From the cell containing the given text, extract its center point as [X, Y] coordinate. 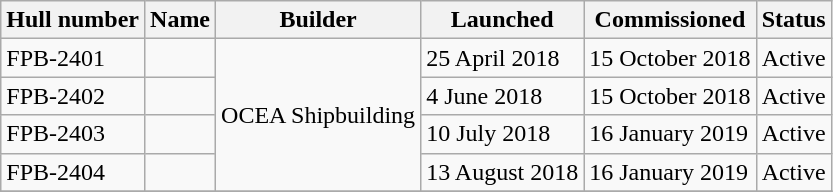
Launched [502, 20]
13 August 2018 [502, 172]
FPB-2404 [73, 172]
FPB-2401 [73, 58]
Status [794, 20]
FPB-2403 [73, 134]
Name [180, 20]
4 June 2018 [502, 96]
OCEA Shipbuilding [318, 115]
Commissioned [670, 20]
10 July 2018 [502, 134]
25 April 2018 [502, 58]
FPB-2402 [73, 96]
Hull number [73, 20]
Builder [318, 20]
